Search for the cell housing the specified text and yield its (x, y) center coordinate. 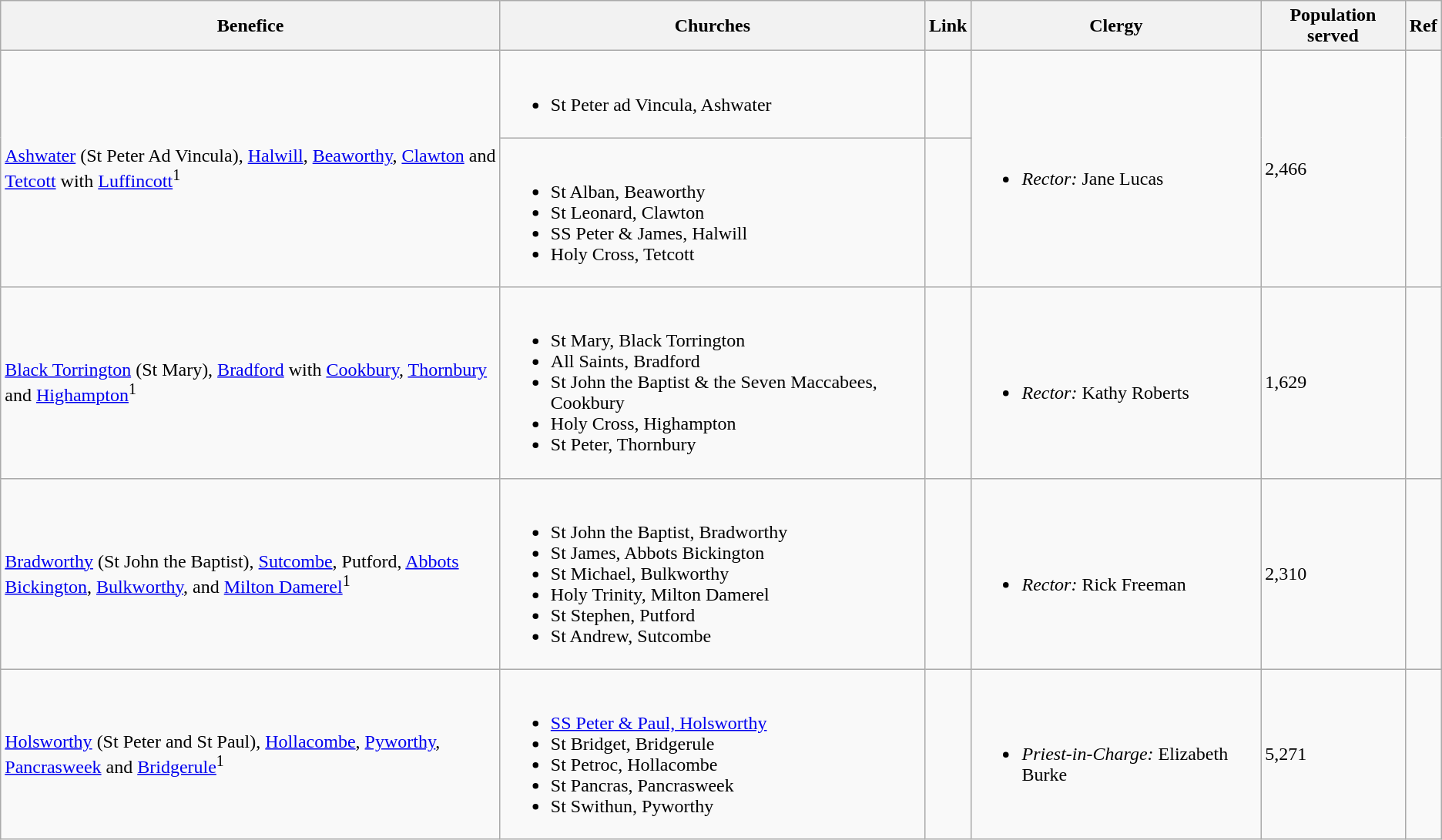
Ashwater (St Peter Ad Vincula), Halwill, Beaworthy, Clawton and Tetcott with Luffincott1 (251, 169)
5,271 (1333, 755)
2,310 (1333, 574)
Clergy (1116, 26)
Rector: Jane Lucas (1116, 169)
St Mary, Black TorringtonAll Saints, BradfordSt John the Baptist & the Seven Maccabees, CookburyHoly Cross, HighamptonSt Peter, Thornbury (712, 383)
St John the Baptist, BradworthySt James, Abbots BickingtonSt Michael, BulkworthyHoly Trinity, Milton DamerelSt Stephen, PutfordSt Andrew, Sutcombe (712, 574)
Black Torrington (St Mary), Bradford with Cookbury, Thornbury and Highampton1 (251, 383)
Ref (1424, 26)
Population served (1333, 26)
Holsworthy (St Peter and St Paul), Hollacombe, Pyworthy, Pancrasweek and Bridgerule1 (251, 755)
Rector: Kathy Roberts (1116, 383)
2,466 (1333, 169)
St Peter ad Vincula, Ashwater (712, 94)
Priest-in-Charge: Elizabeth Burke (1116, 755)
Bradworthy (St John the Baptist), Sutcombe, Putford, Abbots Bickington, Bulkworthy, and Milton Damerel1 (251, 574)
St Alban, BeaworthySt Leonard, ClawtonSS Peter & James, HalwillHoly Cross, Tetcott (712, 213)
Churches (712, 26)
1,629 (1333, 383)
SS Peter & Paul, HolsworthySt Bridget, BridgeruleSt Petroc, HollacombeSt Pancras, PancrasweekSt Swithun, Pyworthy (712, 755)
Link (947, 26)
Benefice (251, 26)
Rector: Rick Freeman (1116, 574)
